Output the [X, Y] coordinate of the center of the cell containing the given text.  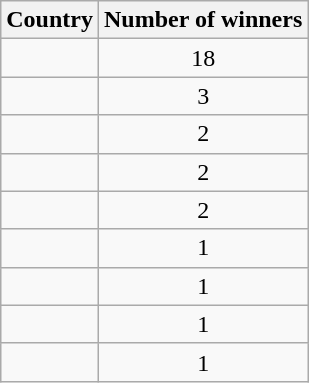
Number of winners [202, 20]
Country [50, 20]
18 [202, 58]
3 [202, 96]
